Output the (X, Y) coordinate of the center of the cell containing the given text.  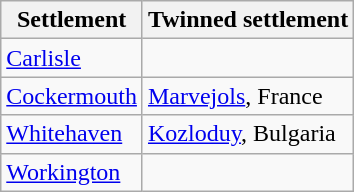
Kozloduy, Bulgaria (248, 134)
Whitehaven (72, 134)
Workington (72, 172)
Marvejols, France (248, 96)
Cockermouth (72, 96)
Twinned settlement (248, 20)
Settlement (72, 20)
Carlisle (72, 58)
